Return [x, y] of the center of cell containing provided text 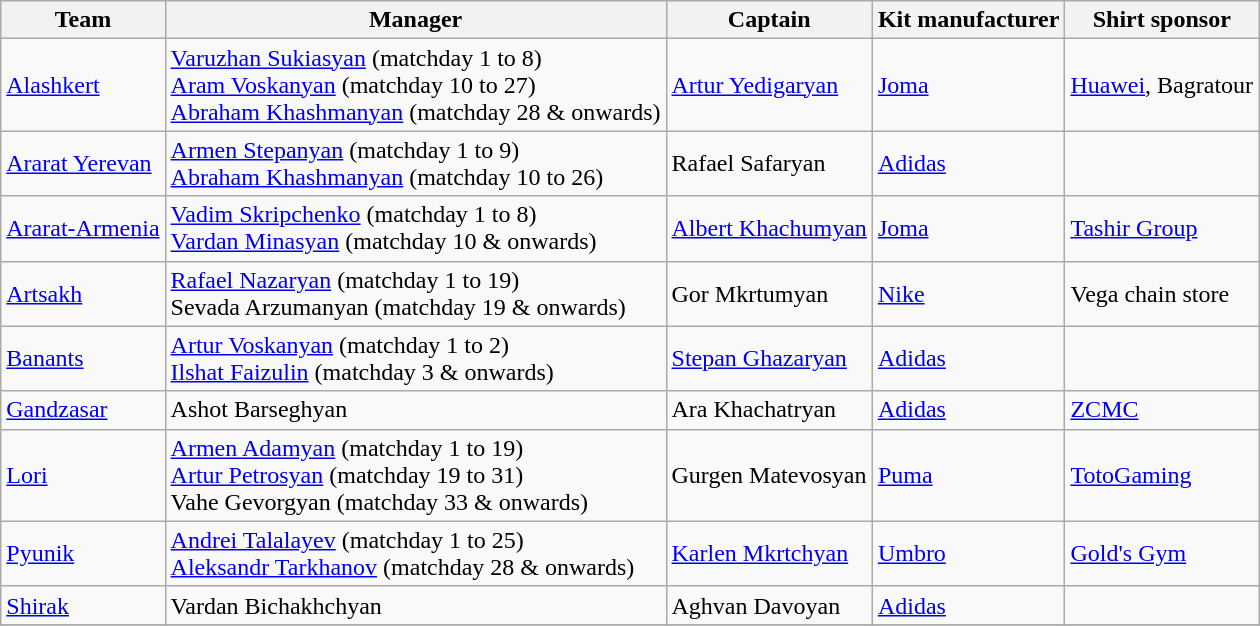
Artsakh [83, 294]
Ashot Barseghyan [416, 410]
Manager [416, 20]
Puma [968, 475]
Umbro [968, 554]
Nike [968, 294]
Gurgen Matevosyan [769, 475]
Stepan Ghazaryan [769, 358]
Captain [769, 20]
Albert Khachumyan [769, 228]
Karlen Mkrtchyan [769, 554]
Artur Voskanyan (matchday 1 to 2) Ilshat Faizulin (matchday 3 & onwards) [416, 358]
Rafael Nazaryan (matchday 1 to 19) Sevada Arzumanyan (matchday 19 & onwards) [416, 294]
Banants [83, 358]
TotoGaming [1162, 475]
Shirt sponsor [1162, 20]
Huawei, Bagratour [1162, 85]
Pyunik [83, 554]
Varuzhan Sukiasyan (matchday 1 to 8) Aram Voskanyan (matchday 10 to 27) Abraham Khashmanyan (matchday 28 & onwards) [416, 85]
Kit manufacturer [968, 20]
Ararat-Armenia [83, 228]
Artur Yedigaryan [769, 85]
Alashkert [83, 85]
Gandzasar [83, 410]
Ara Khachatryan [769, 410]
Ararat Yerevan [83, 164]
Team [83, 20]
Armen Stepanyan (matchday 1 to 9) Abraham Khashmanyan (matchday 10 to 26) [416, 164]
Vega chain store [1162, 294]
Tashir Group [1162, 228]
Armen Adamyan (matchday 1 to 19) Artur Petrosyan (matchday 19 to 31) Vahe Gevorgyan (matchday 33 & onwards) [416, 475]
Aghvan Davoyan [769, 605]
Lori [83, 475]
Shirak [83, 605]
Vadim Skripchenko (matchday 1 to 8) Vardan Minasyan (matchday 10 & onwards) [416, 228]
Andrei Talalayev (matchday 1 to 25) Aleksandr Tarkhanov (matchday 28 & onwards) [416, 554]
Vardan Bichakhchyan [416, 605]
Gor Mkrtumyan [769, 294]
Gold's Gym [1162, 554]
Rafael Safaryan [769, 164]
ZCMC [1162, 410]
